Locate the cell with the specified text and output its [X, Y] center coordinate. 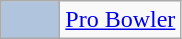
Pro Bowler [120, 20]
